Provide the (X, Y) coordinate of the cell's center where the given text is located.  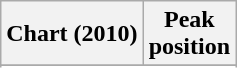
Peakposition (189, 34)
Chart (2010) (72, 34)
